Return [x, y] of the center of cell containing provided text 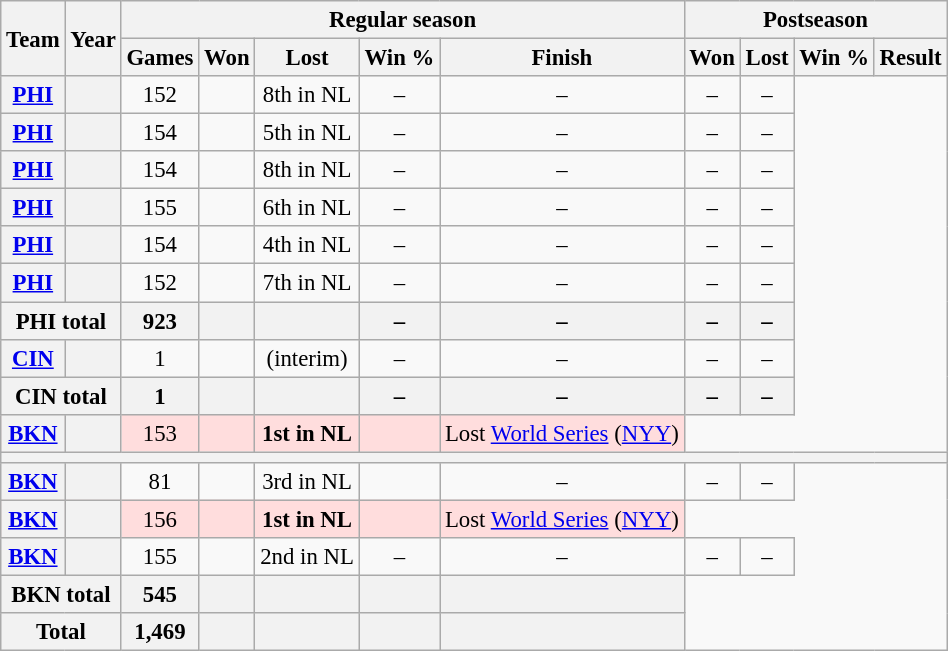
Total [61, 632]
Games [160, 58]
545 [160, 594]
81 [160, 482]
1,469 [160, 632]
Result [910, 58]
4th in NL [307, 245]
153 [160, 433]
156 [160, 519]
Team [33, 38]
BKN total [61, 594]
6th in NL [307, 208]
Year [93, 38]
PHI total [61, 321]
Finish [562, 58]
CIN total [61, 396]
5th in NL [307, 133]
(interim) [307, 358]
923 [160, 321]
7th in NL [307, 283]
CIN [33, 358]
Regular season [402, 20]
3rd in NL [307, 482]
Postseason [816, 20]
2nd in NL [307, 557]
